Output the (X, Y) coordinate of the center of the cell containing the given text.  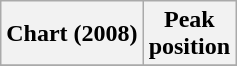
Chart (2008) (72, 34)
Peakposition (189, 34)
